Pinpoint the cell where the given text exists, returning its (X, Y) midpoint coordinate. 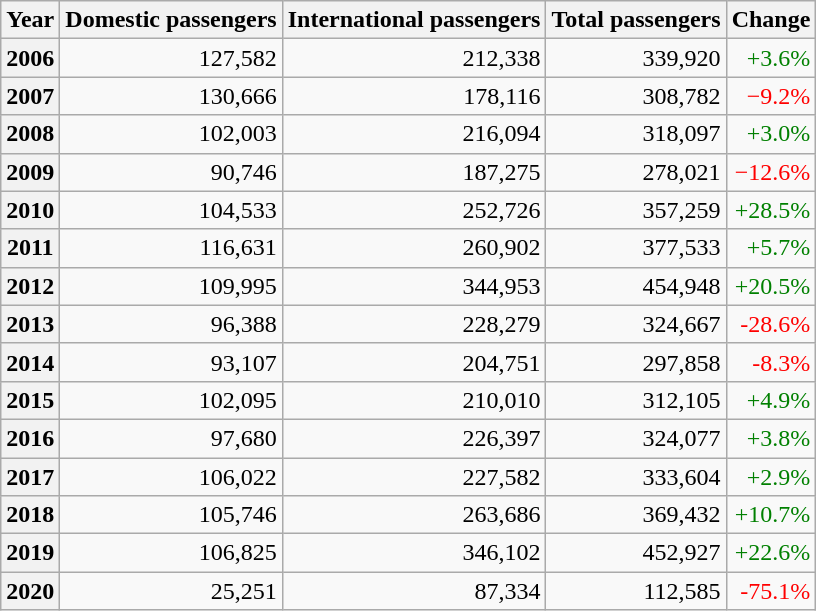
377,533 (636, 248)
Domestic passengers (171, 20)
-28.6% (771, 324)
263,686 (414, 515)
297,858 (636, 362)
2006 (30, 58)
130,666 (171, 96)
260,902 (414, 248)
178,116 (414, 96)
2018 (30, 515)
+22.6% (771, 553)
204,751 (414, 362)
212,338 (414, 58)
87,334 (414, 591)
452,927 (636, 553)
93,107 (171, 362)
+2.9% (771, 477)
252,726 (414, 210)
2008 (30, 134)
226,397 (414, 438)
210,010 (414, 400)
2016 (30, 438)
187,275 (414, 172)
127,582 (171, 58)
International passengers (414, 20)
2010 (30, 210)
+5.7% (771, 248)
227,582 (414, 477)
-75.1% (771, 591)
+20.5% (771, 286)
2015 (30, 400)
+3.0% (771, 134)
333,604 (636, 477)
2013 (30, 324)
2011 (30, 248)
228,279 (414, 324)
346,102 (414, 553)
+3.8% (771, 438)
278,021 (636, 172)
339,920 (636, 58)
454,948 (636, 286)
109,995 (171, 286)
357,259 (636, 210)
308,782 (636, 96)
106,825 (171, 553)
312,105 (636, 400)
90,746 (171, 172)
2007 (30, 96)
102,003 (171, 134)
97,680 (171, 438)
2019 (30, 553)
344,953 (414, 286)
2009 (30, 172)
−12.6% (771, 172)
2012 (30, 286)
2014 (30, 362)
+3.6% (771, 58)
Change (771, 20)
102,095 (171, 400)
318,097 (636, 134)
+4.9% (771, 400)
−9.2% (771, 96)
-8.3% (771, 362)
112,585 (636, 591)
216,094 (414, 134)
25,251 (171, 591)
Year (30, 20)
369,432 (636, 515)
116,631 (171, 248)
+28.5% (771, 210)
2020 (30, 591)
96,388 (171, 324)
+10.7% (771, 515)
106,022 (171, 477)
104,533 (171, 210)
324,667 (636, 324)
324,077 (636, 438)
105,746 (171, 515)
2017 (30, 477)
Total passengers (636, 20)
